Return (x, y) of the center of cell containing provided text 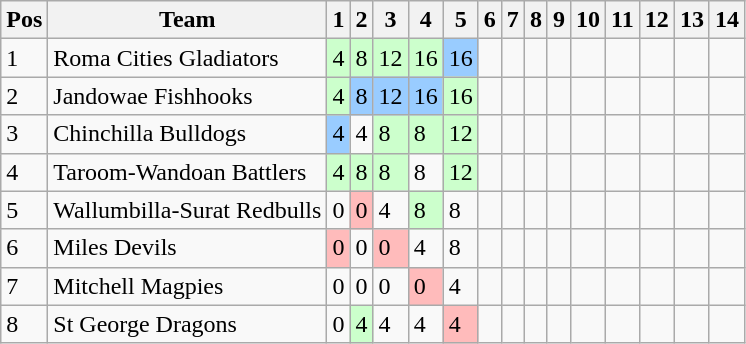
11 (623, 20)
Pos (24, 20)
Miles Devils (188, 248)
St George Dragons (188, 324)
10 (588, 20)
Taroom-Wandoan Battlers (188, 172)
13 (692, 20)
Roma Cities Gladiators (188, 58)
Team (188, 20)
Wallumbilla-Surat Redbulls (188, 210)
Mitchell Magpies (188, 286)
Jandowae Fishhooks (188, 96)
Chinchilla Bulldogs (188, 134)
14 (726, 20)
9 (558, 20)
